Identify which cell holds the provided text, then report its [X, Y] central coordinate. 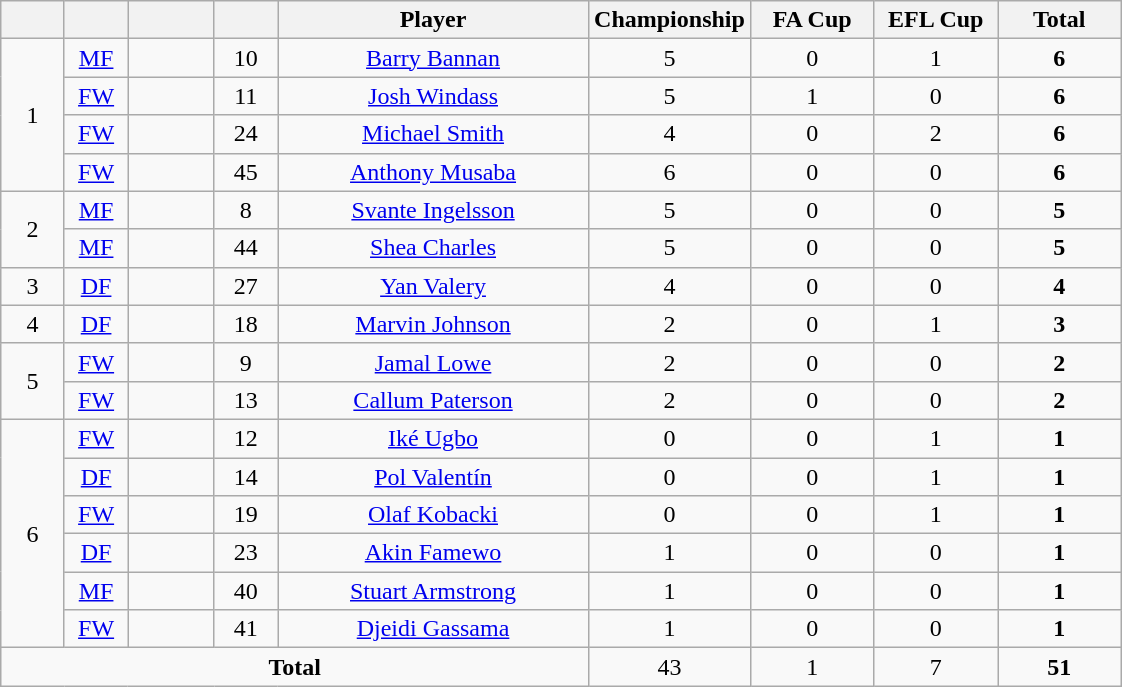
Svante Ingelsson [434, 210]
27 [246, 286]
19 [246, 515]
14 [246, 477]
44 [246, 248]
45 [246, 172]
13 [246, 400]
11 [246, 96]
FA Cup [812, 20]
10 [246, 58]
7 [936, 667]
23 [246, 553]
Yan Valery [434, 286]
9 [246, 362]
Michael Smith [434, 134]
Iké Ugbo [434, 438]
Josh Windass [434, 96]
24 [246, 134]
Marvin Johnson [434, 324]
Jamal Lowe [434, 362]
Pol Valentín [434, 477]
40 [246, 591]
Djeidi Gassama [434, 629]
51 [1060, 667]
Player [434, 20]
Callum Paterson [434, 400]
Olaf Kobacki [434, 515]
41 [246, 629]
18 [246, 324]
8 [246, 210]
Championship [670, 20]
Barry Bannan [434, 58]
Stuart Armstrong [434, 591]
43 [670, 667]
Akin Famewo [434, 553]
EFL Cup [936, 20]
Anthony Musaba [434, 172]
12 [246, 438]
Shea Charles [434, 248]
